Determine the (X, Y) coordinate at the center of the cell enclosing the given text.  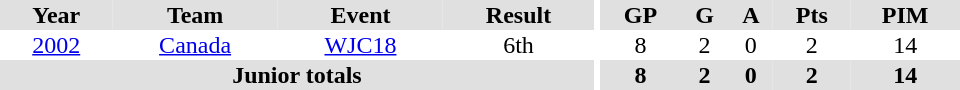
Canada (194, 45)
Event (360, 15)
GP (640, 15)
6th (518, 45)
WJC18 (360, 45)
2002 (56, 45)
Year (56, 15)
G (705, 15)
Pts (812, 15)
PIM (905, 15)
Team (194, 15)
Junior totals (297, 75)
Result (518, 15)
A (750, 15)
